Return the (X, Y) coordinate for the center point of the cell that contains the specified text.  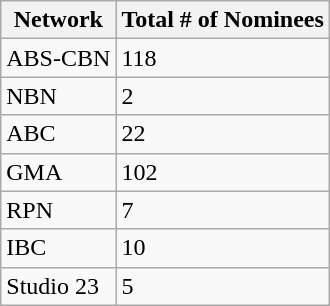
Studio 23 (58, 286)
Total # of Nominees (223, 20)
102 (223, 172)
Network (58, 20)
2 (223, 96)
10 (223, 248)
NBN (58, 96)
ABC (58, 134)
22 (223, 134)
IBC (58, 248)
5 (223, 286)
ABS-CBN (58, 58)
118 (223, 58)
RPN (58, 210)
7 (223, 210)
GMA (58, 172)
